Return [x, y] of the center of cell containing provided text 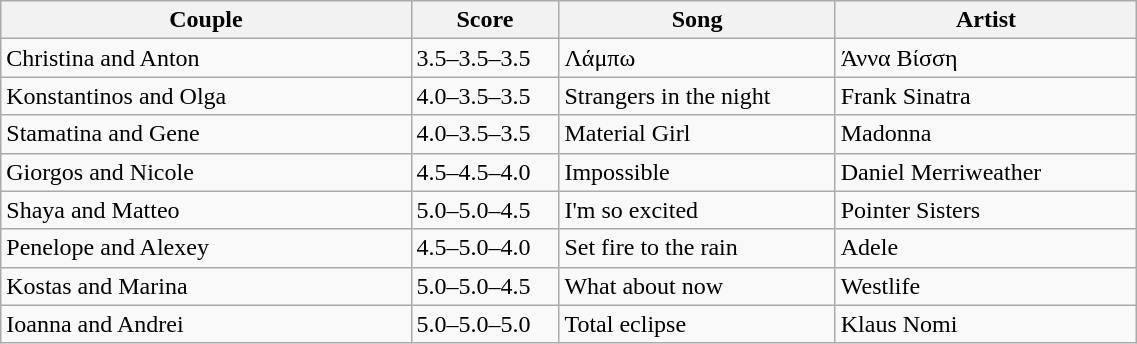
3.5–3.5–3.5 [485, 58]
Total eclipse [697, 324]
Westlife [986, 286]
Song [697, 20]
Madonna [986, 134]
Kostas and Marina [206, 286]
Material Girl [697, 134]
Christina and Anton [206, 58]
4.5–4.5–4.0 [485, 172]
Stamatina and Gene [206, 134]
Άννα Βίσση [986, 58]
Artist [986, 20]
5.0–5.0–5.0 [485, 324]
Strangers in the night [697, 96]
Pointer Sisters [986, 210]
Shaya and Matteo [206, 210]
Score [485, 20]
Frank Sinatra [986, 96]
I'm so excited [697, 210]
4.5–5.0–4.0 [485, 248]
Impossible [697, 172]
Adele [986, 248]
Daniel Merriweather [986, 172]
Klaus Nomi [986, 324]
Λάμπω [697, 58]
Couple [206, 20]
Penelope and Alexey [206, 248]
Set fire to the rain [697, 248]
Ioanna and Andrei [206, 324]
Giorgos and Nicole [206, 172]
What about now [697, 286]
Konstantinos and Olga [206, 96]
